Identify which cell holds the provided text, then report its (x, y) central coordinate. 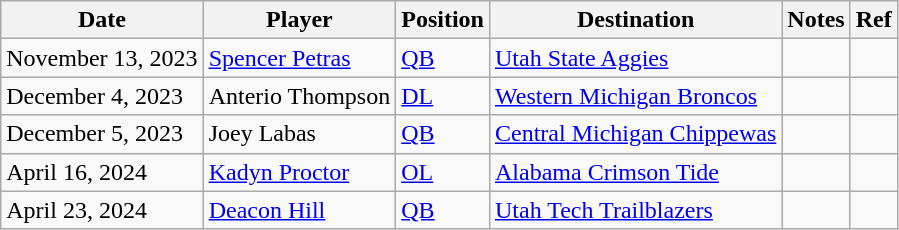
Anterio Thompson (300, 96)
Western Michigan Broncos (635, 96)
Utah State Aggies (635, 58)
OL (443, 172)
Destination (635, 20)
Ref (874, 20)
December 4, 2023 (102, 96)
November 13, 2023 (102, 58)
December 5, 2023 (102, 134)
Date (102, 20)
Notes (816, 20)
DL (443, 96)
April 23, 2024 (102, 210)
Joey Labas (300, 134)
April 16, 2024 (102, 172)
Alabama Crimson Tide (635, 172)
Spencer Petras (300, 58)
Position (443, 20)
Utah Tech Trailblazers (635, 210)
Player (300, 20)
Central Michigan Chippewas (635, 134)
Deacon Hill (300, 210)
Kadyn Proctor (300, 172)
